Output the (X, Y) coordinate of the center of the cell containing the given text.  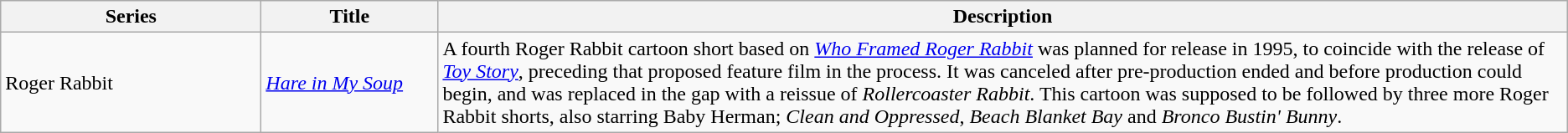
Title (350, 17)
Hare in My Soup (350, 82)
Description (1003, 17)
Roger Rabbit (131, 82)
Series (131, 17)
